Extract the (x, y) coordinate from the center of the cell holding the provided text.  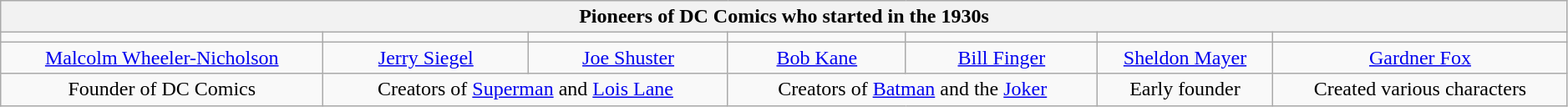
Gardner Fox (1420, 58)
Early founder (1185, 89)
Founder of DC Comics (162, 89)
Joe Shuster (628, 58)
Bill Finger (1001, 58)
Created various characters (1420, 89)
Malcolm Wheeler-Nicholson (162, 58)
Creators of Superman and Lois Lane (526, 89)
Bob Kane (817, 58)
Pioneers of DC Comics who started in the 1930s (784, 17)
Jerry Siegel (426, 58)
Creators of Batman and the Joker (912, 89)
Sheldon Mayer (1185, 58)
